Pinpoint the cell where the given text exists, returning its [x, y] midpoint coordinate. 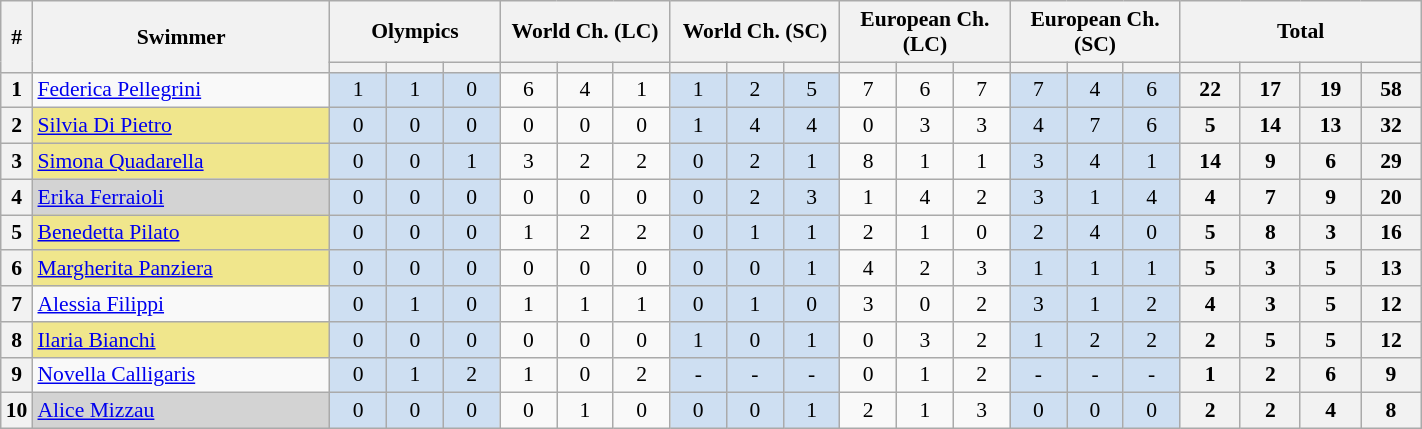
Silvia Di Pietro [180, 126]
17 [1270, 90]
58 [1392, 90]
Erika Ferraioli [180, 197]
# [17, 36]
World Ch. (SC) [755, 32]
29 [1392, 162]
Total [1300, 32]
Novella Calligaris [180, 375]
16 [1392, 233]
Federica Pellegrini [180, 90]
19 [1330, 90]
Swimmer [180, 36]
20 [1392, 197]
Ilaria Bianchi [180, 340]
32 [1392, 126]
Benedetta Pilato [180, 233]
World Ch. (LC) [585, 32]
Margherita Panziera [180, 269]
Simona Quadarella [180, 162]
European Ch. (LC) [925, 32]
22 [1210, 90]
European Ch. (SC) [1095, 32]
10 [17, 411]
Alice Mizzau [180, 411]
Alessia Filippi [180, 304]
Olympics [415, 32]
